Pinpoint the cell where the given text exists, returning its (x, y) midpoint coordinate. 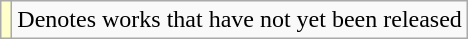
Denotes works that have not yet been released (240, 20)
